From the cell containing the given text, extract its center point as (X, Y) coordinate. 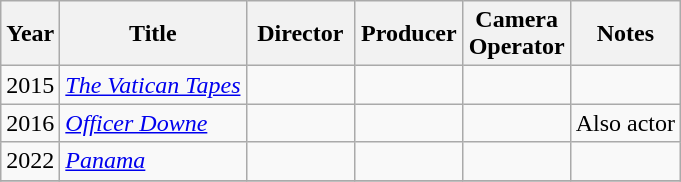
The Vatican Tapes (153, 85)
2015 (30, 85)
Officer Downe (153, 123)
Also actor (625, 123)
Year (30, 34)
CameraOperator (516, 34)
2022 (30, 161)
Notes (625, 34)
Director (300, 34)
2016 (30, 123)
Panama (153, 161)
Producer (410, 34)
Title (153, 34)
